Return the [X, Y] coordinate for the center point of the cell that contains the specified text.  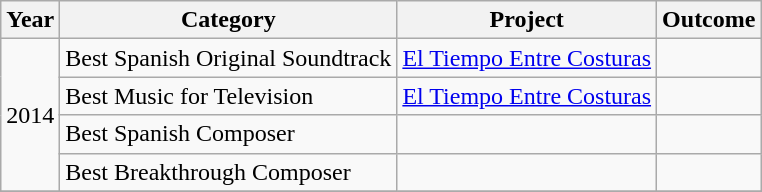
Best Breakthrough Composer [228, 172]
Outcome [709, 20]
Year [30, 20]
Best Music for Television [228, 96]
Best Spanish Original Soundtrack [228, 58]
Best Spanish Composer [228, 134]
Category [228, 20]
Project [527, 20]
2014 [30, 115]
